Locate the cell with the specified text and output its [x, y] center coordinate. 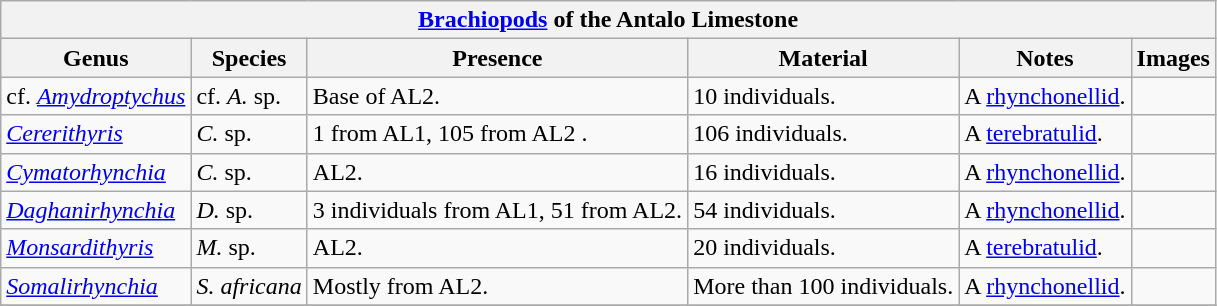
Brachiopods of the Antalo Limestone [608, 20]
M. sp. [249, 248]
Somalirhynchia [96, 286]
Species [249, 58]
Material [824, 58]
Monsardithyris [96, 248]
Notes [1045, 58]
Presence [497, 58]
S. africana [249, 286]
10 individuals. [824, 96]
Base of AL2. [497, 96]
cf. Amydroptychus [96, 96]
More than 100 individuals. [824, 286]
Mostly from AL2. [497, 286]
3 individuals from AL1, 51 from AL2. [497, 210]
Daghanirhynchia [96, 210]
16 individuals. [824, 172]
Cymatorhynchia [96, 172]
54 individuals. [824, 210]
Cererithyris [96, 134]
20 individuals. [824, 248]
Images [1173, 58]
Genus [96, 58]
1 from AL1, 105 from AL2 . [497, 134]
106 individuals. [824, 134]
cf. A. sp. [249, 96]
D. sp. [249, 210]
